Extract the (x, y) coordinate from the center of the cell holding the provided text.  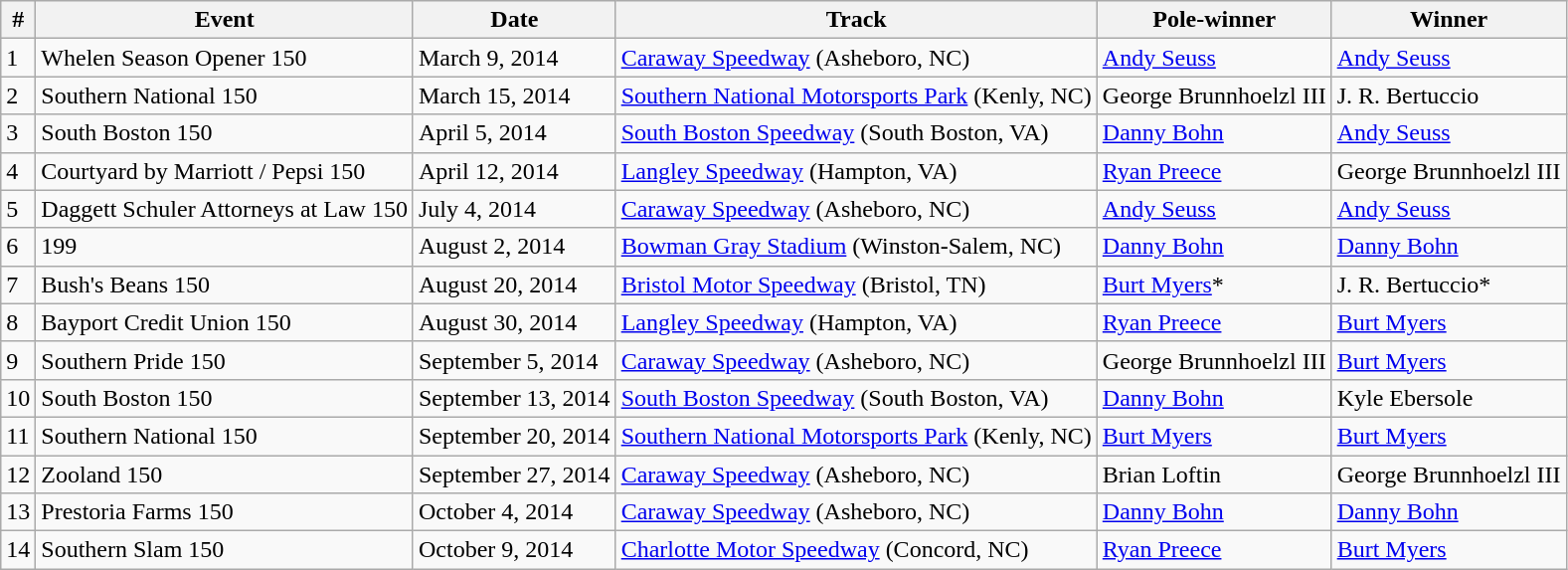
September 5, 2014 (514, 360)
J. R. Bertuccio* (1449, 285)
10 (18, 398)
Track (856, 20)
13 (18, 512)
6 (18, 247)
Bayport Credit Union 150 (225, 322)
J. R. Bertuccio (1449, 95)
Courtyard by Marriott / Pepsi 150 (225, 171)
Date (514, 20)
September 20, 2014 (514, 436)
Southern Pride 150 (225, 360)
August 2, 2014 (514, 247)
Kyle Ebersole (1449, 398)
Prestoria Farms 150 (225, 512)
1 (18, 58)
March 9, 2014 (514, 58)
Brian Loftin (1214, 475)
Pole-winner (1214, 20)
March 15, 2014 (514, 95)
Bristol Motor Speedway (Bristol, TN) (856, 285)
September 13, 2014 (514, 398)
199 (225, 247)
8 (18, 322)
July 4, 2014 (514, 209)
September 27, 2014 (514, 475)
August 20, 2014 (514, 285)
Charlotte Motor Speedway (Concord, NC) (856, 550)
14 (18, 550)
11 (18, 436)
April 12, 2014 (514, 171)
Bush's Beans 150 (225, 285)
Burt Myers* (1214, 285)
Whelen Season Opener 150 (225, 58)
9 (18, 360)
# (18, 20)
Daggett Schuler Attorneys at Law 150 (225, 209)
Event (225, 20)
October 9, 2014 (514, 550)
October 4, 2014 (514, 512)
Zooland 150 (225, 475)
4 (18, 171)
April 5, 2014 (514, 133)
Bowman Gray Stadium (Winston-Salem, NC) (856, 247)
Southern Slam 150 (225, 550)
2 (18, 95)
Winner (1449, 20)
3 (18, 133)
5 (18, 209)
7 (18, 285)
August 30, 2014 (514, 322)
12 (18, 475)
